Provide the (x, y) coordinate of the cell's center where the given text is located.  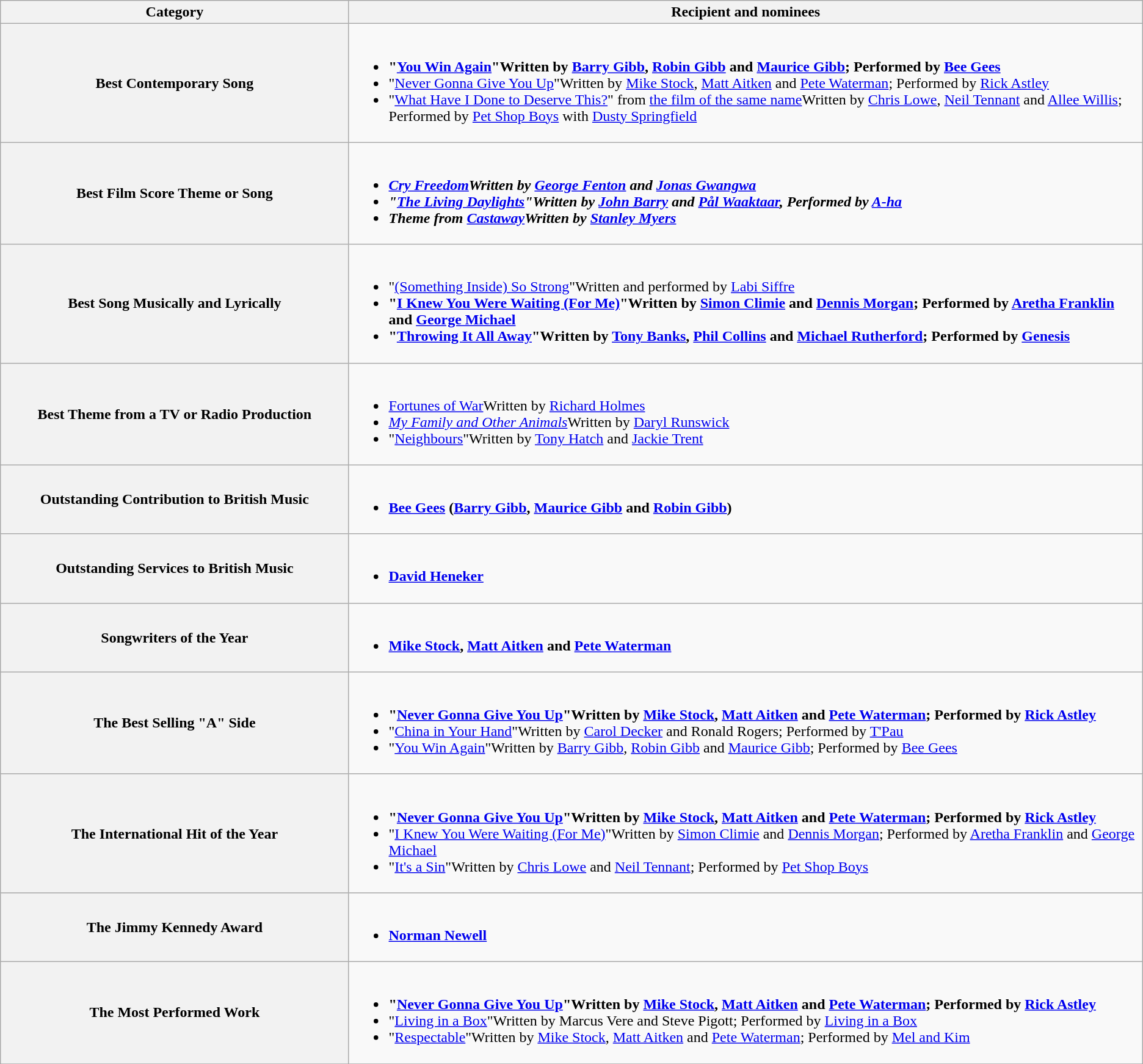
The Best Selling "A" Side (175, 723)
Fortunes of WarWritten by Richard HolmesMy Family and Other AnimalsWritten by Daryl Runswick"Neighbours"Written by Tony Hatch and Jackie Trent (746, 414)
Category (175, 12)
Best Contemporary Song (175, 83)
The Most Performed Work (175, 1013)
Norman Newell (746, 927)
David Heneker (746, 568)
Recipient and nominees (746, 12)
Best Film Score Theme or Song (175, 193)
Mike Stock, Matt Aitken and Pete Waterman (746, 638)
Bee Gees (Barry Gibb, Maurice Gibb and Robin Gibb) (746, 500)
The International Hit of the Year (175, 833)
Songwriters of the Year (175, 638)
The Jimmy Kennedy Award (175, 927)
Best Theme from a TV or Radio Production (175, 414)
Outstanding Services to British Music (175, 568)
Best Song Musically and Lyrically (175, 304)
Outstanding Contribution to British Music (175, 500)
